Provide the [x, y] coordinate of the cell's center where the given text is located.  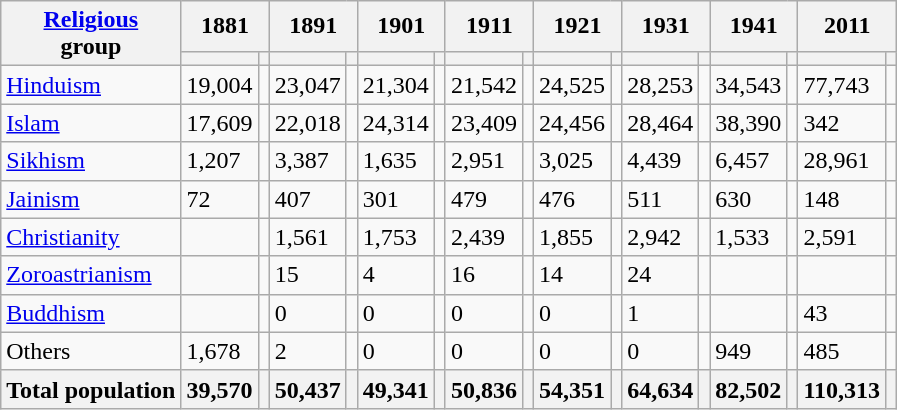
2 [308, 351]
1921 [578, 26]
Total population [91, 389]
24 [660, 275]
1931 [666, 26]
21,542 [484, 85]
Christianity [91, 237]
Religiousgroup [91, 34]
1881 [225, 26]
16 [484, 275]
82,502 [748, 389]
1,753 [396, 237]
50,437 [308, 389]
Zoroastrianism [91, 275]
1,855 [572, 237]
Jainism [91, 199]
14 [572, 275]
949 [748, 351]
38,390 [748, 123]
4 [396, 275]
77,743 [842, 85]
Buddhism [91, 313]
34,543 [748, 85]
28,464 [660, 123]
1,207 [220, 161]
24,525 [572, 85]
630 [748, 199]
485 [842, 351]
1941 [754, 26]
19,004 [220, 85]
1,561 [308, 237]
15 [308, 275]
2,951 [484, 161]
39,570 [220, 389]
72 [220, 199]
43 [842, 313]
148 [842, 199]
4,439 [660, 161]
342 [842, 123]
3,025 [572, 161]
24,456 [572, 123]
301 [396, 199]
479 [484, 199]
476 [572, 199]
Sikhism [91, 161]
1,533 [748, 237]
Hinduism [91, 85]
407 [308, 199]
2,942 [660, 237]
1901 [401, 26]
110,313 [842, 389]
49,341 [396, 389]
64,634 [660, 389]
54,351 [572, 389]
1 [660, 313]
1891 [313, 26]
Islam [91, 123]
511 [660, 199]
6,457 [748, 161]
28,253 [660, 85]
1,678 [220, 351]
3,387 [308, 161]
28,961 [842, 161]
50,836 [484, 389]
2011 [848, 26]
Others [91, 351]
2,591 [842, 237]
23,409 [484, 123]
17,609 [220, 123]
22,018 [308, 123]
21,304 [396, 85]
1,635 [396, 161]
23,047 [308, 85]
1911 [489, 26]
2,439 [484, 237]
24,314 [396, 123]
